Locate the cell with the specified text and output its [x, y] center coordinate. 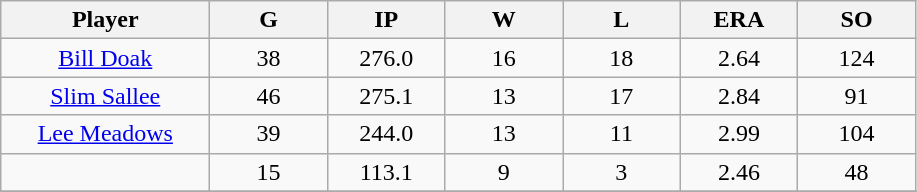
46 [269, 96]
2.64 [739, 58]
104 [857, 134]
2.84 [739, 96]
113.1 [386, 172]
244.0 [386, 134]
15 [269, 172]
3 [622, 172]
2.99 [739, 134]
9 [504, 172]
IP [386, 20]
276.0 [386, 58]
18 [622, 58]
38 [269, 58]
Player [106, 20]
48 [857, 172]
SO [857, 20]
Lee Meadows [106, 134]
W [504, 20]
124 [857, 58]
2.46 [739, 172]
Bill Doak [106, 58]
17 [622, 96]
39 [269, 134]
ERA [739, 20]
Slim Sallee [106, 96]
16 [504, 58]
275.1 [386, 96]
11 [622, 134]
L [622, 20]
G [269, 20]
91 [857, 96]
